Pinpoint the cell where the given text exists, returning its (x, y) midpoint coordinate. 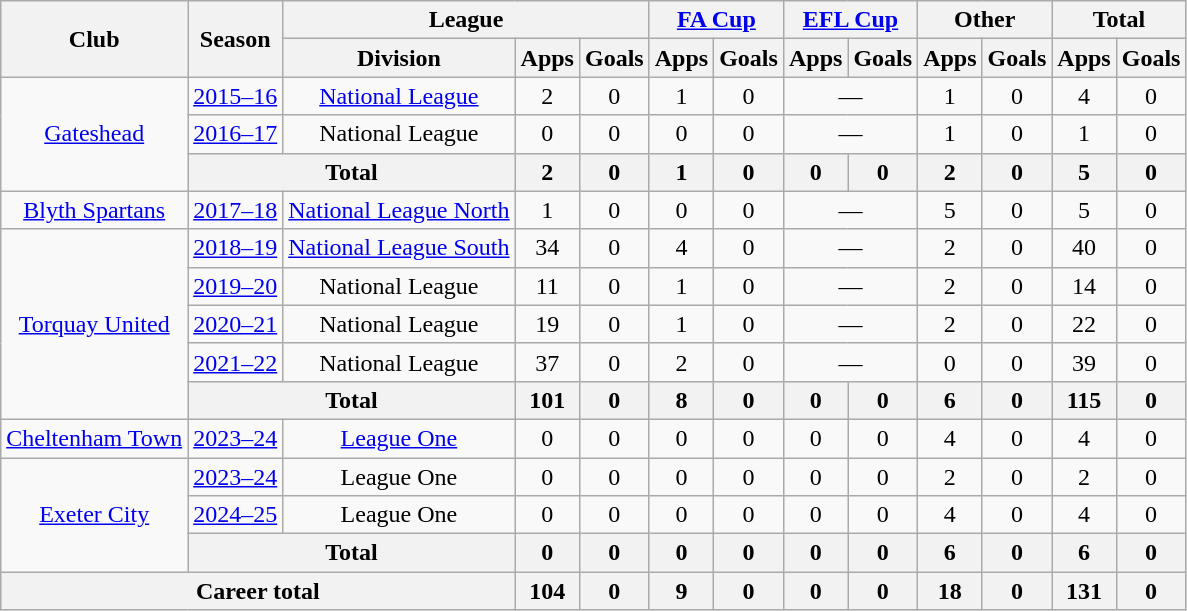
League (466, 20)
Club (94, 39)
11 (547, 286)
Blyth Spartans (94, 210)
2016–17 (236, 134)
39 (1084, 362)
Season (236, 39)
2015–16 (236, 96)
2017–18 (236, 210)
18 (950, 591)
Torquay United (94, 324)
Division (399, 58)
Gateshead (94, 134)
National League North (399, 210)
14 (1084, 286)
131 (1084, 591)
Other (985, 20)
9 (681, 591)
22 (1084, 324)
40 (1084, 248)
115 (1084, 400)
37 (547, 362)
EFL Cup (850, 20)
2020–21 (236, 324)
2018–19 (236, 248)
FA Cup (716, 20)
Career total (258, 591)
Cheltenham Town (94, 438)
34 (547, 248)
8 (681, 400)
104 (547, 591)
19 (547, 324)
101 (547, 400)
Exeter City (94, 515)
2019–20 (236, 286)
2021–22 (236, 362)
National League South (399, 248)
2024–25 (236, 515)
